Pinpoint the cell where the given text exists, returning its (X, Y) midpoint coordinate. 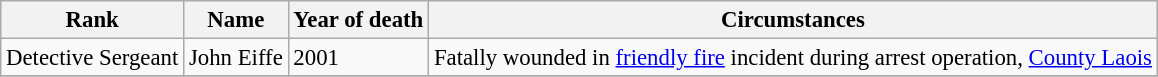
Fatally wounded in friendly fire incident during arrest operation, County Laois (794, 58)
Name (236, 20)
Circumstances (794, 20)
John Eiffe (236, 58)
Rank (92, 20)
2001 (358, 58)
Year of death (358, 20)
Detective Sergeant (92, 58)
